Return [X, Y] of the center of cell containing provided text 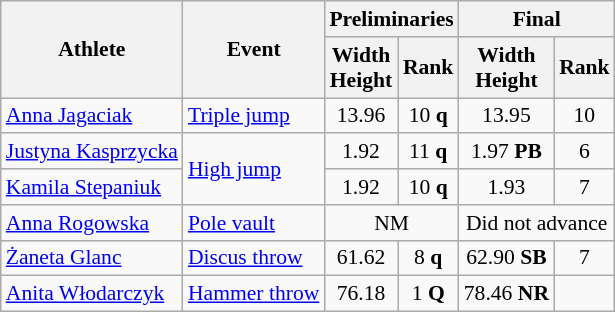
11 q [428, 152]
62.90 SB [506, 258]
Pole vault [254, 223]
Did not advance [537, 223]
Anna Jagaciak [92, 116]
76.18 [360, 294]
Preliminaries [391, 19]
13.96 [360, 116]
High jump [254, 170]
Discus throw [254, 258]
10 [584, 116]
Anna Rogowska [92, 223]
NM [391, 223]
1.93 [506, 187]
8 q [428, 258]
61.62 [360, 258]
Triple jump [254, 116]
Hammer throw [254, 294]
1 Q [428, 294]
13.95 [506, 116]
Event [254, 50]
Żaneta Glanc [92, 258]
6 [584, 152]
Justyna Kasprzycka [92, 152]
Anita Włodarczyk [92, 294]
Athlete [92, 50]
Kamila Stepaniuk [92, 187]
Final [537, 19]
78.46 NR [506, 294]
1.97 PB [506, 152]
